Detect which cell encompasses the target text, then output its [x, y] center coordinate. 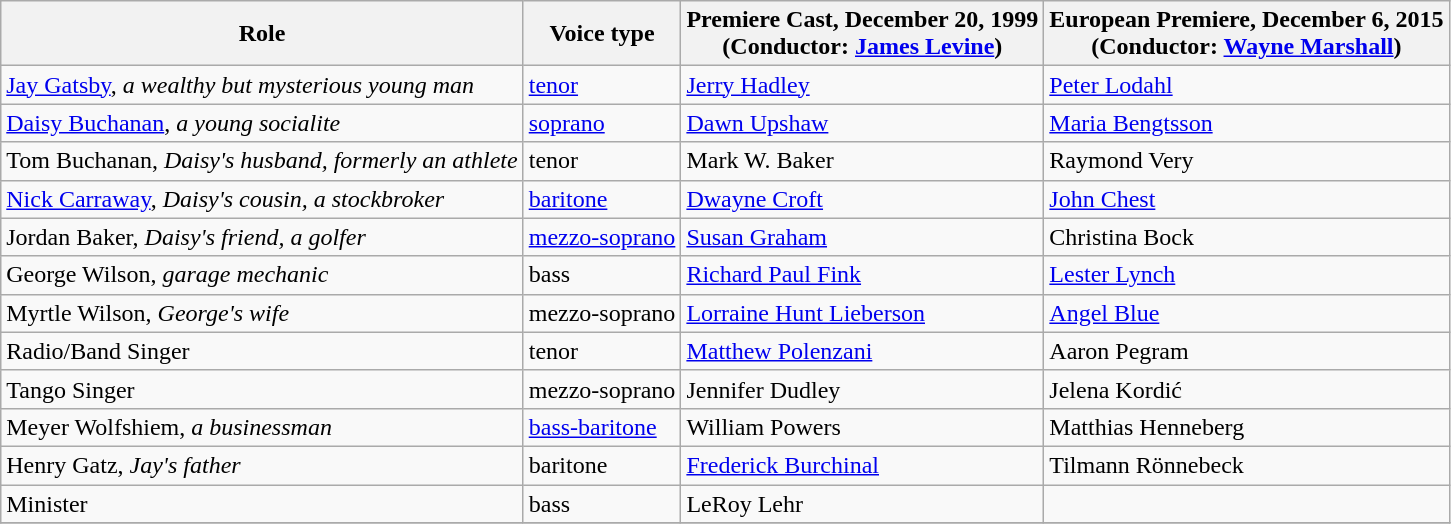
Tom Buchanan, Daisy's husband, formerly an athlete [262, 161]
Lorraine Hunt Lieberson [862, 313]
Christina Bock [1246, 237]
Dawn Upshaw [862, 123]
Jordan Baker, Daisy's friend, a golfer [262, 237]
bass-baritone [602, 427]
Jelena Kordić [1246, 389]
Raymond Very [1246, 161]
Tango Singer [262, 389]
Meyer Wolfshiem, a businessman [262, 427]
Radio/Band Singer [262, 351]
Jay Gatsby, a wealthy but mysterious young man [262, 85]
Lester Lynch [1246, 275]
Mark W. Baker [862, 161]
Myrtle Wilson, George's wife [262, 313]
Aaron Pegram [1246, 351]
European Premiere, December 6, 2015(Conductor: Wayne Marshall) [1246, 34]
Premiere Cast, December 20, 1999(Conductor: James Levine) [862, 34]
Peter Lodahl [1246, 85]
Role [262, 34]
Daisy Buchanan, a young socialite [262, 123]
William Powers [862, 427]
Maria Bengtsson [1246, 123]
Dwayne Croft [862, 199]
soprano [602, 123]
Voice type [602, 34]
LeRoy Lehr [862, 503]
John Chest [1246, 199]
Jerry Hadley [862, 85]
Nick Carraway, Daisy's cousin, a stockbroker [262, 199]
Jennifer Dudley [862, 389]
Matthew Polenzani [862, 351]
George Wilson, garage mechanic [262, 275]
Matthias Henneberg [1246, 427]
Susan Graham [862, 237]
Angel Blue [1246, 313]
Frederick Burchinal [862, 465]
Henry Gatz, Jay's father [262, 465]
Tilmann Rönnebeck [1246, 465]
Minister [262, 503]
Richard Paul Fink [862, 275]
